Detect which cell encompasses the target text, then output its (X, Y) center coordinate. 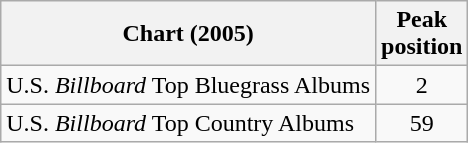
59 (422, 123)
Peakposition (422, 34)
U.S. Billboard Top Country Albums (188, 123)
U.S. Billboard Top Bluegrass Albums (188, 85)
2 (422, 85)
Chart (2005) (188, 34)
